Return the [x, y] coordinate for the center point of the cell that contains the specified text.  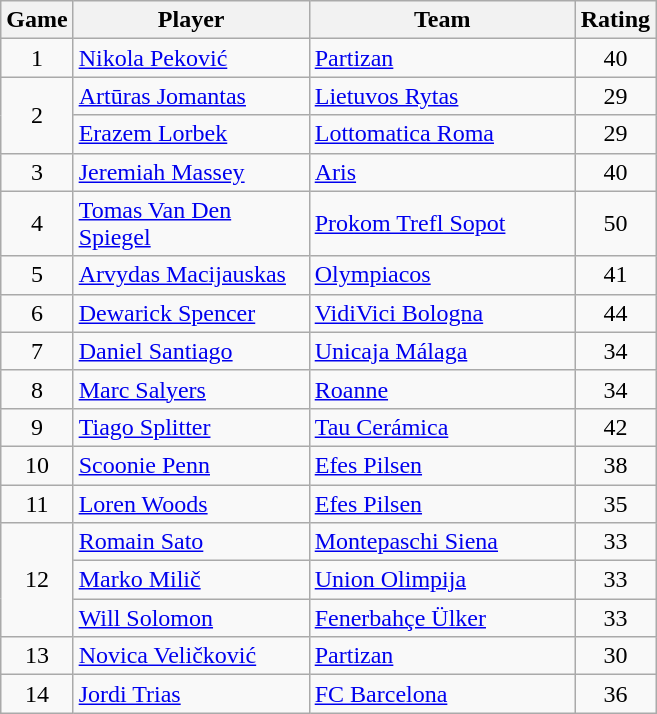
10 [37, 465]
36 [615, 694]
Daniel Santiago [191, 351]
Tiago Splitter [191, 427]
50 [615, 224]
Romain Sato [191, 542]
Roanne [442, 389]
Team [442, 20]
13 [37, 656]
Erazem Lorbek [191, 134]
Marko Milič [191, 580]
Olympiacos [442, 275]
Game [37, 20]
6 [37, 313]
8 [37, 389]
3 [37, 172]
35 [615, 503]
11 [37, 503]
Marc Salyers [191, 389]
Rating [615, 20]
Will Solomon [191, 618]
Aris [442, 172]
44 [615, 313]
Montepaschi Siena [442, 542]
14 [37, 694]
4 [37, 224]
Player [191, 20]
42 [615, 427]
9 [37, 427]
Tomas Van Den Spiegel [191, 224]
Tau Cerámica [442, 427]
2 [37, 115]
VidiVici Bologna [442, 313]
FC Barcelona [442, 694]
Artūras Jomantas [191, 96]
Novica Veličković [191, 656]
Nikola Peković [191, 58]
Lottomatica Roma [442, 134]
5 [37, 275]
Fenerbahçe Ülker [442, 618]
38 [615, 465]
12 [37, 580]
Lietuvos Rytas [442, 96]
Jordi Trias [191, 694]
Jeremiah Massey [191, 172]
30 [615, 656]
Dewarick Spencer [191, 313]
Union Olimpija [442, 580]
1 [37, 58]
Prokom Trefl Sopot [442, 224]
41 [615, 275]
Unicaja Málaga [442, 351]
7 [37, 351]
Scoonie Penn [191, 465]
Loren Woods [191, 503]
Arvydas Macijauskas [191, 275]
